Locate the cell with the specified text and output its (x, y) center coordinate. 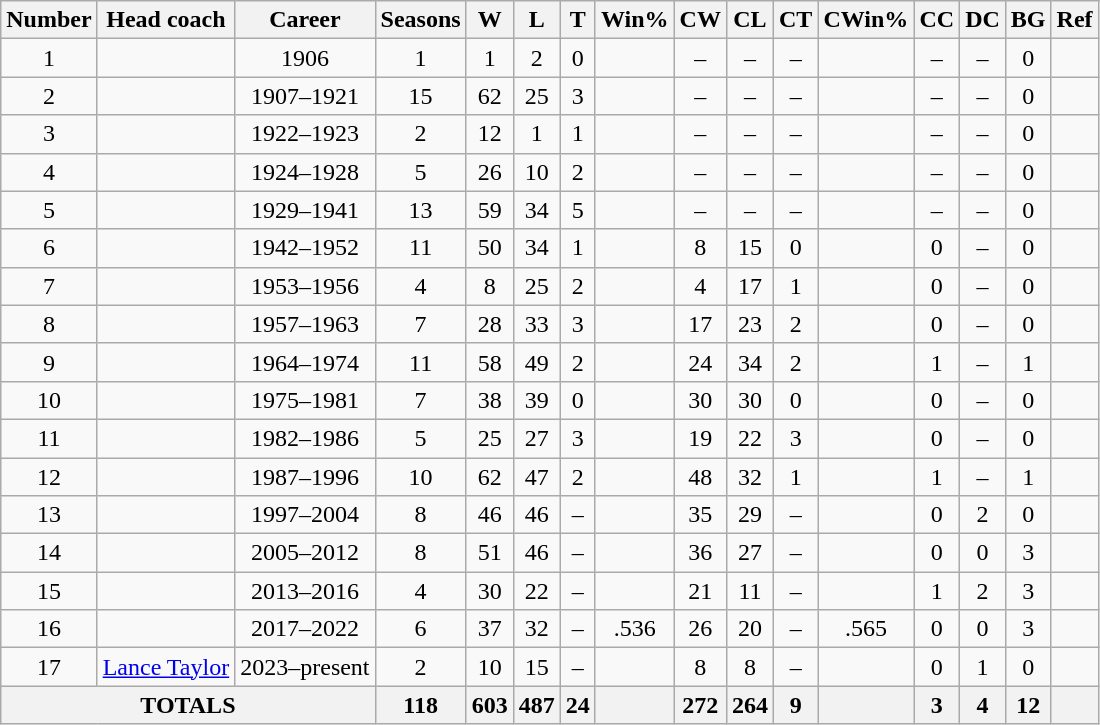
1906 (305, 58)
58 (490, 362)
Head coach (166, 20)
.565 (866, 629)
TOTALS (188, 705)
47 (536, 477)
2013–2016 (305, 591)
1942–1952 (305, 248)
48 (700, 477)
CWin% (866, 20)
2005–2012 (305, 553)
Seasons (420, 20)
16 (49, 629)
W (490, 20)
2023–present (305, 667)
1982–1986 (305, 438)
1964–1974 (305, 362)
59 (490, 210)
14 (49, 553)
20 (750, 629)
272 (700, 705)
19 (700, 438)
2017–2022 (305, 629)
33 (536, 324)
1953–1956 (305, 286)
603 (490, 705)
39 (536, 400)
T (578, 20)
23 (750, 324)
118 (420, 705)
DC (983, 20)
CC (937, 20)
487 (536, 705)
Win% (634, 20)
29 (750, 515)
L (536, 20)
CW (700, 20)
37 (490, 629)
50 (490, 248)
Ref (1074, 20)
1929–1941 (305, 210)
51 (490, 553)
21 (700, 591)
49 (536, 362)
264 (750, 705)
.536 (634, 629)
1987–1996 (305, 477)
Lance Taylor (166, 667)
CT (795, 20)
1922–1923 (305, 134)
36 (700, 553)
Number (49, 20)
28 (490, 324)
BG (1028, 20)
35 (700, 515)
1924–1928 (305, 172)
1957–1963 (305, 324)
CL (750, 20)
1975–1981 (305, 400)
1907–1921 (305, 96)
Career (305, 20)
38 (490, 400)
1997–2004 (305, 515)
